Find where the given text appears and provide that cell's center as (x, y) coordinate. 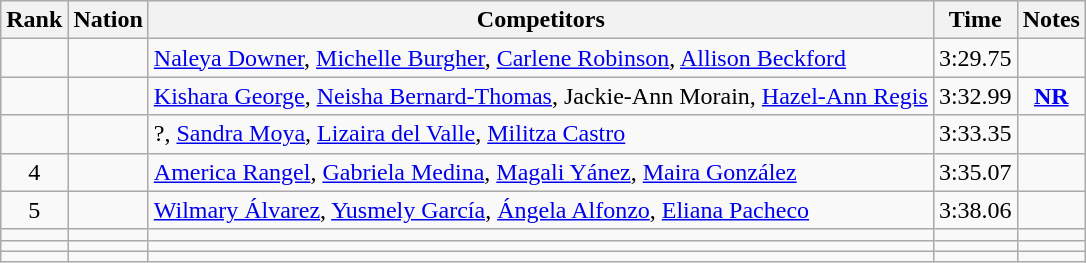
3:35.07 (975, 172)
3:32.99 (975, 96)
5 (34, 210)
Time (975, 20)
3:29.75 (975, 58)
Wilmary Álvarez, Yusmely García, Ángela Alfonzo, Eliana Pacheco (540, 210)
America Rangel, Gabriela Medina, Magali Yánez, Maira González (540, 172)
4 (34, 172)
NR (1051, 96)
3:38.06 (975, 210)
Kishara George, Neisha Bernard-Thomas, Jackie-Ann Morain, Hazel-Ann Regis (540, 96)
Nation (108, 20)
Rank (34, 20)
Competitors (540, 20)
Naleya Downer, Michelle Burgher, Carlene Robinson, Allison Beckford (540, 58)
Notes (1051, 20)
3:33.35 (975, 134)
?, Sandra Moya, Lizaira del Valle, Militza Castro (540, 134)
